Return (X, Y) of the center of cell containing provided text 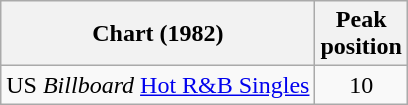
US Billboard Hot R&B Singles (158, 85)
10 (361, 85)
Peakposition (361, 34)
Chart (1982) (158, 34)
